From the cell containing the given text, extract its center point as [x, y] coordinate. 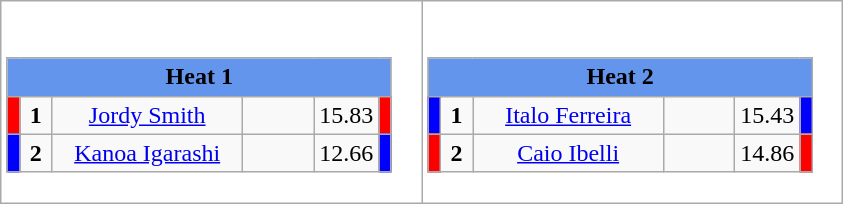
Italo Ferreira [568, 115]
12.66 [346, 153]
15.43 [768, 115]
Heat 2 1 Italo Ferreira 15.43 2 Caio Ibelli 14.86 [632, 102]
Heat 2 [620, 77]
Heat 1 1 Jordy Smith 15.83 2 Kanoa Igarashi 12.66 [212, 102]
Jordy Smith [148, 115]
Heat 1 [199, 77]
Kanoa Igarashi [148, 153]
15.83 [346, 115]
Caio Ibelli [568, 153]
14.86 [768, 153]
